Output the (x, y) coordinate of the center of the cell containing the given text.  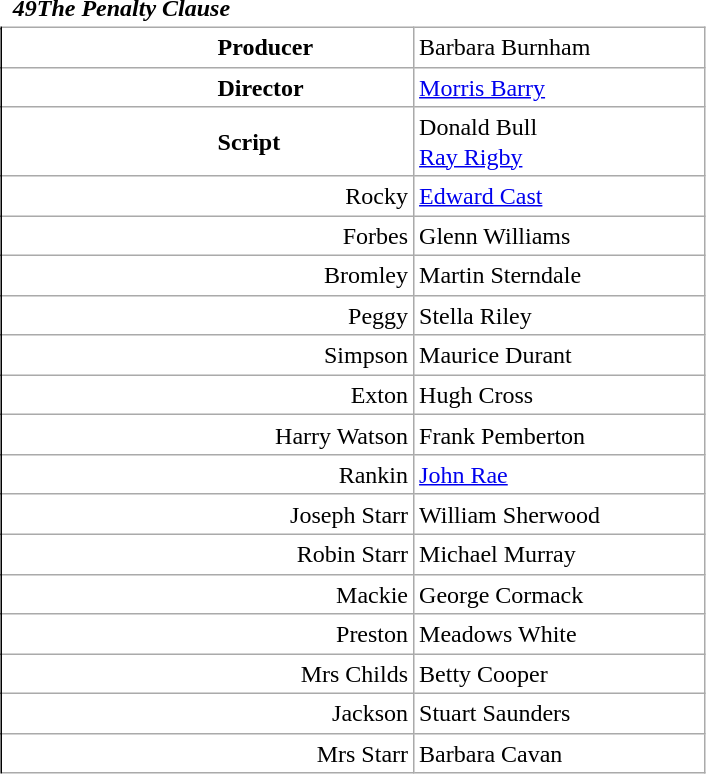
Robin Starr (208, 554)
William Sherwood (560, 514)
Barbara Cavan (560, 753)
Glenn Williams (560, 236)
Edward Cast (560, 196)
Mrs Starr (208, 753)
Stella Riley (560, 315)
John Rae (560, 475)
Bromley (208, 275)
Producer (208, 47)
Script (208, 142)
Morris Barry (560, 87)
Joseph Starr (208, 514)
Frank Pemberton (560, 435)
Meadows White (560, 634)
Maurice Durant (560, 355)
Preston (208, 634)
Exton (208, 395)
Rocky (208, 196)
Director (208, 87)
Betty Cooper (560, 674)
Stuart Saunders (560, 714)
Jackson (208, 714)
Mrs Childs (208, 674)
George Cormack (560, 594)
Forbes (208, 236)
Donald BullRay Rigby (560, 142)
Mackie (208, 594)
Barbara Burnham (560, 47)
Simpson (208, 355)
Rankin (208, 475)
Michael Murray (560, 554)
Harry Watson (208, 435)
Martin Sterndale (560, 275)
Hugh Cross (560, 395)
Peggy (208, 315)
